Capture the cell that displays the provided text and extract its [X, Y] central coordinate. 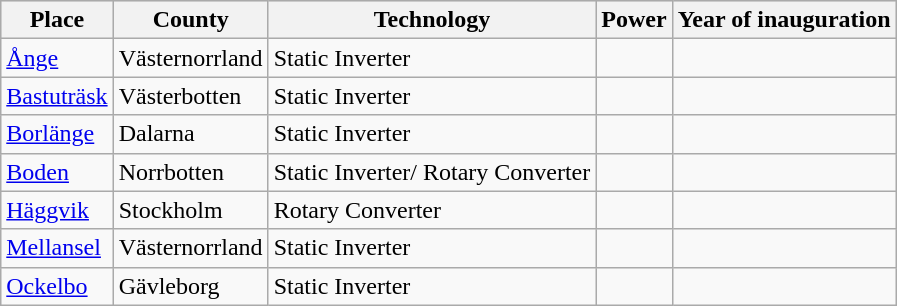
Rotary Converter [432, 210]
Gävleborg [190, 286]
Häggvik [57, 210]
Ockelbo [57, 286]
Bastuträsk [57, 96]
Year of inauguration [784, 20]
Place [57, 20]
Stockholm [190, 210]
Static Inverter/ Rotary Converter [432, 172]
County [190, 20]
Västerbotten [190, 96]
Dalarna [190, 134]
Mellansel [57, 248]
Borlänge [57, 134]
Technology [432, 20]
Boden [57, 172]
Norrbotten [190, 172]
Power [634, 20]
Ånge [57, 58]
